Extract the [x, y] coordinate from the center of the cell holding the provided text.  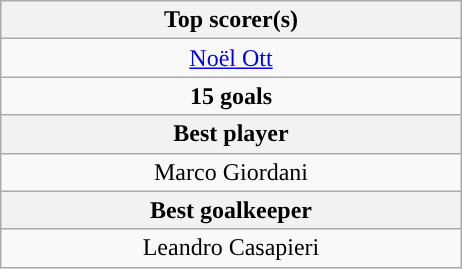
Top scorer(s) [230, 20]
15 goals [230, 96]
Best goalkeeper [230, 210]
Marco Giordani [230, 172]
Best player [230, 134]
Noël Ott [230, 58]
Leandro Casapieri [230, 248]
